Identify which cell holds the provided text, then report its (x, y) central coordinate. 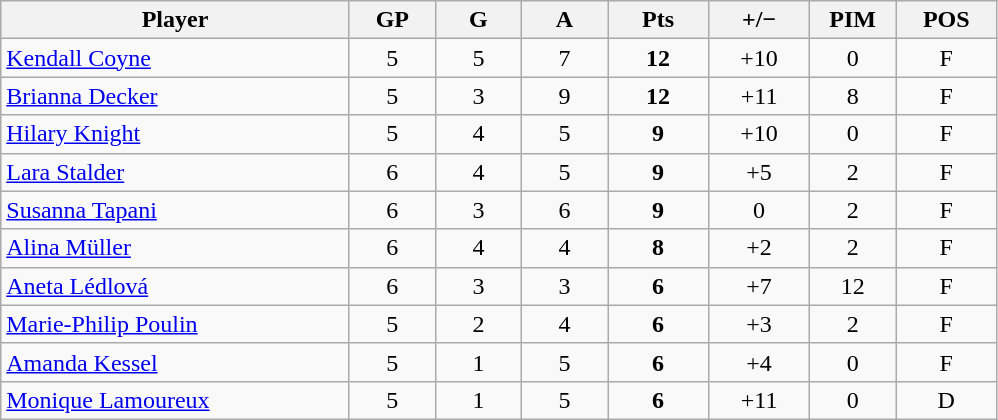
Hilary Knight (176, 134)
Pts (658, 20)
Monique Lamoureux (176, 400)
GP (392, 20)
7 (564, 58)
A (564, 20)
D (946, 400)
+/− (760, 20)
POS (946, 20)
Susanna Tapani (176, 210)
PIM (853, 20)
Aneta Lédlová (176, 286)
Kendall Coyne (176, 58)
Alina Müller (176, 248)
Player (176, 20)
+4 (760, 362)
+2 (760, 248)
G (478, 20)
Marie-Philip Poulin (176, 324)
+7 (760, 286)
+3 (760, 324)
+5 (760, 172)
Brianna Decker (176, 96)
Lara Stalder (176, 172)
Amanda Kessel (176, 362)
